Extract the [x, y] coordinate from the center of the cell holding the provided text.  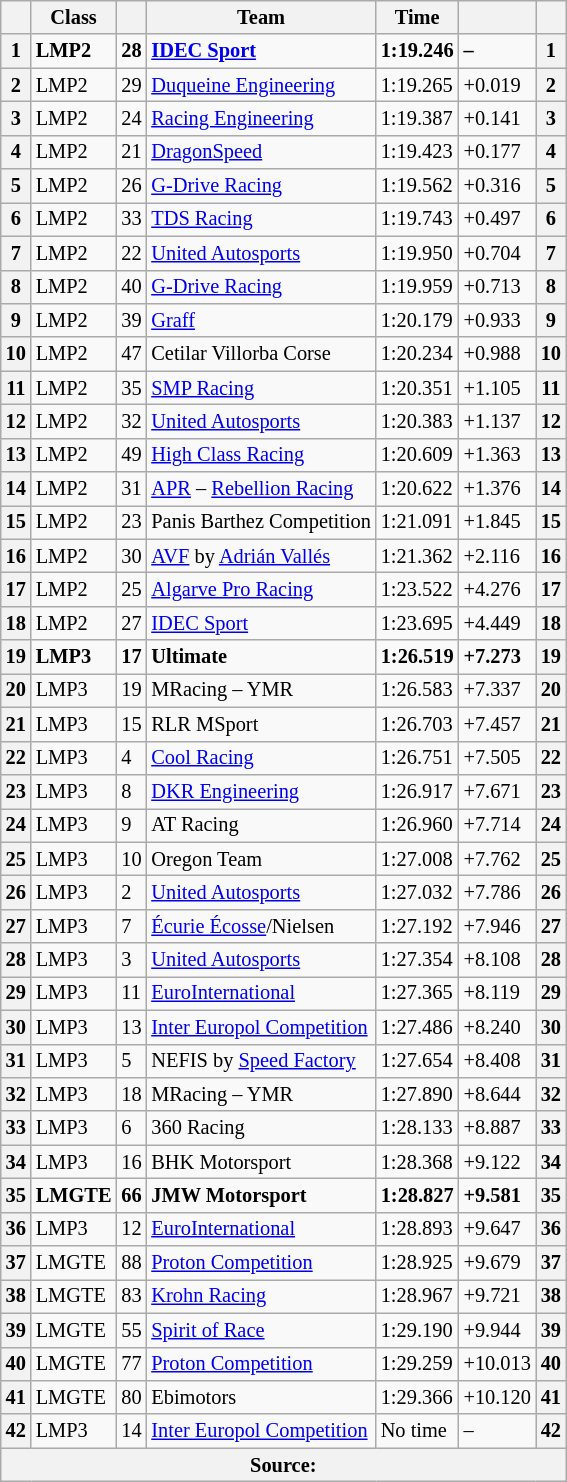
NEFIS by Speed Factory [260, 1061]
1:21.362 [418, 556]
RLR MSport [260, 724]
+1.363 [498, 455]
Source: [284, 1465]
+2.116 [498, 556]
+8.887 [498, 1128]
1:19.743 [418, 219]
1:26.960 [418, 825]
+1.105 [498, 388]
1:27.654 [418, 1061]
360 Racing [260, 1128]
+1.845 [498, 522]
1:28.827 [418, 1195]
JMW Motorsport [260, 1195]
1:20.234 [418, 354]
BHK Motorsport [260, 1162]
1:27.008 [418, 859]
88 [131, 1263]
+8.644 [498, 1094]
DragonSpeed [260, 152]
1:23.695 [418, 623]
49 [131, 455]
Algarve Pro Racing [260, 589]
1:26.583 [418, 690]
55 [131, 1330]
1:28.967 [418, 1296]
+7.457 [498, 724]
47 [131, 354]
+7.505 [498, 758]
Racing Engineering [260, 118]
+7.714 [498, 825]
DKR Engineering [260, 791]
Graff [260, 320]
1:29.366 [418, 1397]
+7.946 [498, 926]
1:28.925 [418, 1263]
+4.276 [498, 589]
1:28.368 [418, 1162]
+10.120 [498, 1397]
+0.933 [498, 320]
1:19.246 [418, 51]
66 [131, 1195]
+0.177 [498, 152]
Krohn Racing [260, 1296]
+8.119 [498, 993]
+9.647 [498, 1229]
1:26.751 [418, 758]
+9.122 [498, 1162]
+1.137 [498, 421]
Duqueine Engineering [260, 85]
1:20.622 [418, 489]
Ebimotors [260, 1397]
1:19.959 [418, 287]
1:21.091 [418, 522]
1:29.259 [418, 1364]
TDS Racing [260, 219]
1:26.703 [418, 724]
No time [418, 1431]
+8.240 [498, 1027]
AVF by Adrián Vallés [260, 556]
83 [131, 1296]
1:20.383 [418, 421]
+8.108 [498, 960]
+7.762 [498, 859]
1:29.190 [418, 1330]
+0.713 [498, 287]
+9.944 [498, 1330]
Panis Barthez Competition [260, 522]
1:19.387 [418, 118]
+0.988 [498, 354]
AT Racing [260, 825]
1:27.365 [418, 993]
+9.721 [498, 1296]
+7.671 [498, 791]
Team [260, 17]
+0.019 [498, 85]
+0.141 [498, 118]
Cetilar Villorba Corse [260, 354]
1:28.893 [418, 1229]
1:20.179 [418, 320]
+0.316 [498, 186]
1:27.032 [418, 892]
1:19.950 [418, 253]
+10.013 [498, 1364]
APR – Rebellion Racing [260, 489]
+7.786 [498, 892]
+7.273 [498, 657]
Ultimate [260, 657]
1:27.354 [418, 960]
1:19.265 [418, 85]
Spirit of Race [260, 1330]
+4.449 [498, 623]
1:20.609 [418, 455]
Class [74, 17]
1:19.562 [418, 186]
1:26.917 [418, 791]
+8.408 [498, 1061]
1:19.423 [418, 152]
Oregon Team [260, 859]
High Class Racing [260, 455]
1:20.351 [418, 388]
+0.497 [498, 219]
Cool Racing [260, 758]
+9.581 [498, 1195]
+1.376 [498, 489]
1:23.522 [418, 589]
Écurie Écosse/Nielsen [260, 926]
80 [131, 1397]
SMP Racing [260, 388]
+0.704 [498, 253]
1:27.192 [418, 926]
Time [418, 17]
1:27.890 [418, 1094]
1:27.486 [418, 1027]
1:26.519 [418, 657]
77 [131, 1364]
1:28.133 [418, 1128]
+7.337 [498, 690]
+9.679 [498, 1263]
